Output the [x, y] coordinate of the center of the cell containing the given text.  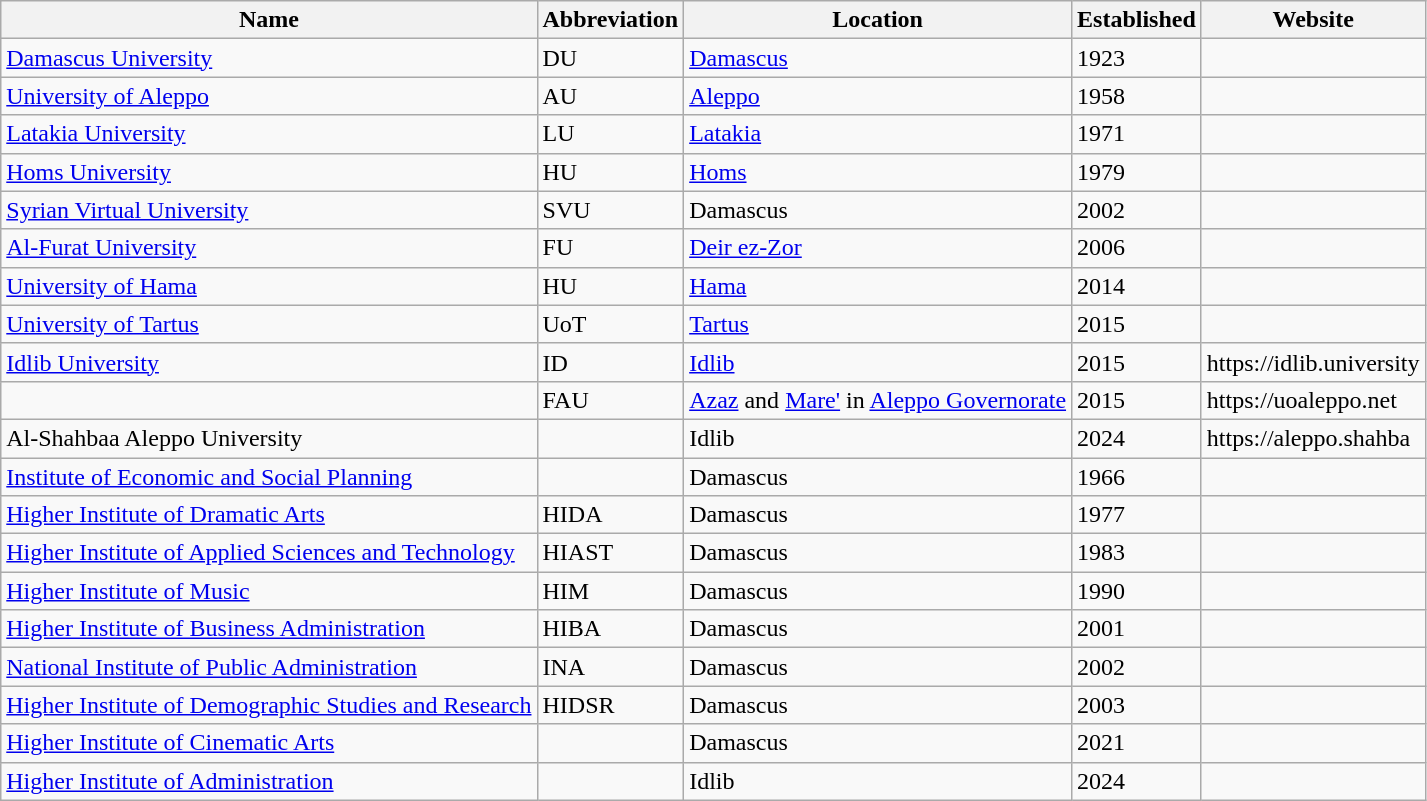
1958 [1137, 96]
Location [878, 20]
2001 [1137, 629]
LU [610, 134]
UoT [610, 324]
Azaz and Mare' in Aleppo Governorate [878, 400]
Website [1313, 20]
https://aleppo.shahba [1313, 438]
FAU [610, 400]
SVU [610, 210]
1983 [1137, 553]
Homs [878, 172]
Aleppo [878, 96]
Institute of Economic and Social Planning [269, 477]
Idlib University [269, 362]
Damascus University [269, 58]
Higher Institute of Administration [269, 781]
Al-Furat University [269, 248]
Established [1137, 20]
Hama [878, 286]
National Institute of Public Administration [269, 667]
https://uoaleppo.net [1313, 400]
University of Hama [269, 286]
Higher Institute of Demographic Studies and Research [269, 705]
Syrian Virtual University [269, 210]
Latakia [878, 134]
2021 [1137, 743]
2014 [1137, 286]
AU [610, 96]
Tartus [878, 324]
1979 [1137, 172]
Higher Institute of Cinematic Arts [269, 743]
University of Aleppo [269, 96]
1923 [1137, 58]
2006 [1137, 248]
Abbreviation [610, 20]
FU [610, 248]
Higher Institute of Dramatic Arts [269, 515]
1977 [1137, 515]
Higher Institute of Business Administration [269, 629]
1990 [1137, 591]
1966 [1137, 477]
Al-Shahbaa Aleppo University [269, 438]
2003 [1137, 705]
Latakia University [269, 134]
DU [610, 58]
Name [269, 20]
HIDSR [610, 705]
Deir ez-Zor [878, 248]
HIDA [610, 515]
ID [610, 362]
INA [610, 667]
Higher Institute of Applied Sciences and Technology [269, 553]
Higher Institute of Music [269, 591]
HIAST [610, 553]
HIBA [610, 629]
Homs University [269, 172]
University of Tartus [269, 324]
https://idlib.university [1313, 362]
1971 [1137, 134]
HIM [610, 591]
